Pinpoint the cell where the given text exists, returning its [x, y] midpoint coordinate. 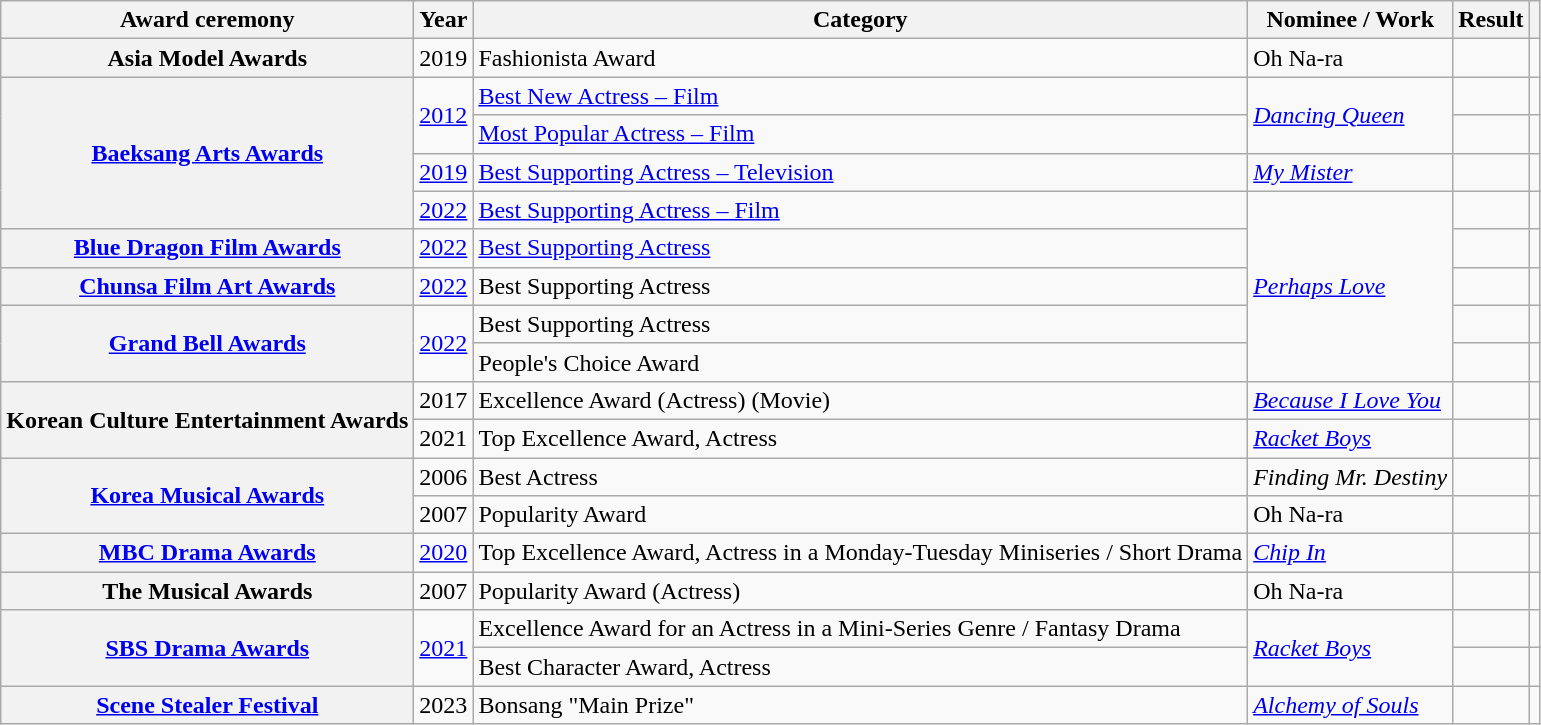
MBC Drama Awards [208, 553]
Asia Model Awards [208, 58]
Top Excellence Award, Actress in a Monday-Tuesday Miniseries / Short Drama [860, 553]
Alchemy of Souls [1350, 705]
The Musical Awards [208, 591]
Dancing Queen [1350, 115]
Popularity Award [860, 515]
Korean Culture Entertainment Awards [208, 419]
Korea Musical Awards [208, 496]
Popularity Award (Actress) [860, 591]
Best Supporting Actress – Television [860, 172]
Excellence Award (Actress) (Movie) [860, 400]
Award ceremony [208, 20]
Best Supporting Actress – Film [860, 210]
Scene Stealer Festival [208, 705]
Fashionista Award [860, 58]
2020 [444, 553]
2023 [444, 705]
Chunsa Film Art Awards [208, 286]
2017 [444, 400]
Most Popular Actress – Film [860, 134]
Bonsang "Main Prize" [860, 705]
Chip In [1350, 553]
2012 [444, 115]
Grand Bell Awards [208, 343]
My Mister [1350, 172]
Nominee / Work [1350, 20]
Perhaps Love [1350, 286]
Finding Mr. Destiny [1350, 477]
Best New Actress – Film [860, 96]
Top Excellence Award, Actress [860, 438]
Baeksang Arts Awards [208, 153]
2006 [444, 477]
Because I Love You [1350, 400]
Category [860, 20]
SBS Drama Awards [208, 648]
Year [444, 20]
Best Character Award, Actress [860, 667]
Best Actress [860, 477]
People's Choice Award [860, 362]
Blue Dragon Film Awards [208, 248]
Excellence Award for an Actress in a Mini-Series Genre / Fantasy Drama [860, 629]
Result [1491, 20]
